Scan for the cell matching the given text and deliver its [X, Y] coordinate at center. 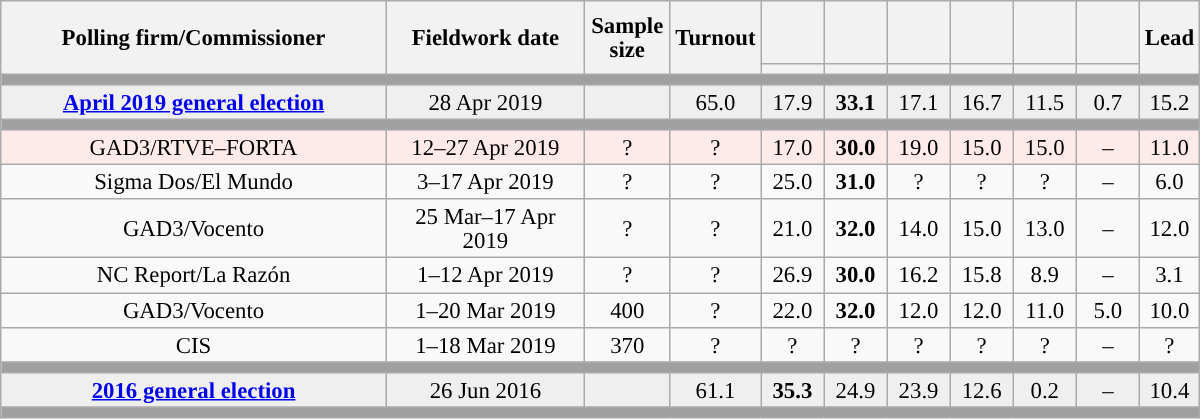
3.1 [1169, 276]
23.9 [918, 390]
5.0 [1108, 310]
1–18 Mar 2019 [485, 344]
24.9 [856, 390]
8.9 [1044, 276]
0.7 [1108, 102]
10.0 [1169, 310]
17.0 [792, 148]
14.0 [918, 230]
26 Jun 2016 [485, 390]
Sample size [627, 38]
1–12 Apr 2019 [485, 276]
16.7 [982, 102]
Turnout [716, 38]
Polling firm/Commissioner [194, 38]
3–17 Apr 2019 [485, 182]
15.2 [1169, 102]
17.1 [918, 102]
GAD3/RTVE–FORTA [194, 148]
25.0 [792, 182]
17.9 [792, 102]
19.0 [918, 148]
28 Apr 2019 [485, 102]
Fieldwork date [485, 38]
65.0 [716, 102]
Sigma Dos/El Mundo [194, 182]
CIS [194, 344]
25 Mar–17 Apr 2019 [485, 230]
31.0 [856, 182]
0.2 [1044, 390]
15.8 [982, 276]
35.3 [792, 390]
12.6 [982, 390]
Lead [1169, 38]
61.1 [716, 390]
22.0 [792, 310]
400 [627, 310]
12–27 Apr 2019 [485, 148]
11.5 [1044, 102]
10.4 [1169, 390]
26.9 [792, 276]
21.0 [792, 230]
6.0 [1169, 182]
370 [627, 344]
13.0 [1044, 230]
April 2019 general election [194, 102]
1–20 Mar 2019 [485, 310]
NC Report/La Razón [194, 276]
2016 general election [194, 390]
16.2 [918, 276]
33.1 [856, 102]
